Provide the (X, Y) coordinate of the cell's center where the given text is located.  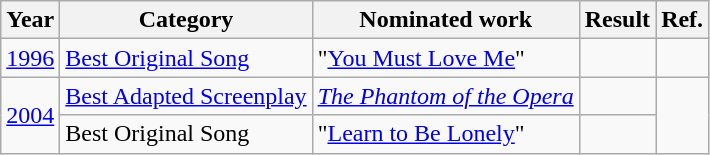
The Phantom of the Opera (446, 96)
Best Adapted Screenplay (186, 96)
Year (30, 20)
1996 (30, 58)
Nominated work (446, 20)
Category (186, 20)
2004 (30, 115)
Ref. (682, 20)
Result (617, 20)
"Learn to Be Lonely" (446, 134)
"You Must Love Me" (446, 58)
